Capture the cell that displays the provided text and extract its (X, Y) central coordinate. 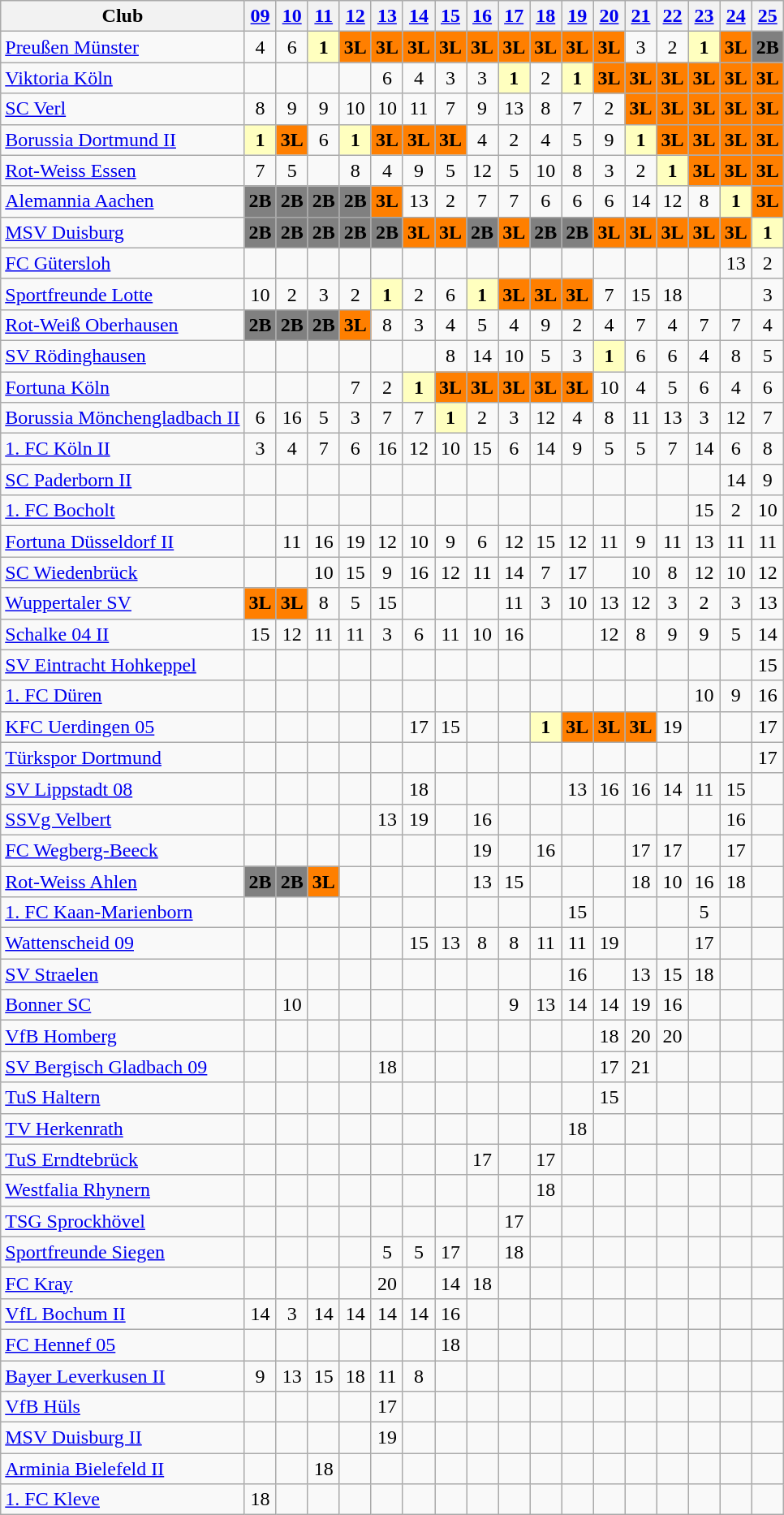
23 (704, 16)
FC Wegberg-Beeck (123, 850)
Wuppertaler SV (123, 603)
Schalke 04 II (123, 634)
SV Rödinghausen (123, 356)
Borussia Mönchengladbach II (123, 418)
TuS Erndtebrück (123, 1159)
Preußen Münster (123, 47)
1. FC Düren (123, 696)
24 (735, 16)
KFC Uerdingen 05 (123, 727)
VfL Bochum II (123, 1314)
SC Wiedenbrück (123, 572)
VfB Homberg (123, 1036)
Club (123, 16)
Viktoria Köln (123, 78)
TuS Haltern (123, 1098)
FC Hennef 05 (123, 1345)
22 (672, 16)
Arminia Bielefeld II (123, 1469)
SV Eintracht Hohkeppel (123, 665)
SC Paderborn II (123, 480)
Türkspor Dortmund (123, 757)
1. FC Kaan-Marienborn (123, 913)
MSV Duisburg (123, 232)
1. FC Kleve (123, 1500)
1. FC Bocholt (123, 511)
1. FC Köln II (123, 449)
Wattenscheid 09 (123, 943)
TSG Sprockhövel (123, 1221)
SC Verl (123, 109)
25 (768, 16)
SSVg Velbert (123, 819)
Sportfreunde Siegen (123, 1252)
Sportfreunde Lotte (123, 294)
SV Lippstadt 08 (123, 788)
FC Kray (123, 1283)
Westfalia Rhynern (123, 1190)
SV Straelen (123, 974)
SV Bergisch Gladbach 09 (123, 1067)
TV Herkenrath (123, 1129)
Borussia Dortmund II (123, 140)
Rot-Weiß Oberhausen (123, 325)
VfB Hüls (123, 1407)
Bayer Leverkusen II (123, 1376)
Rot-Weiss Ahlen (123, 881)
Fortuna Köln (123, 387)
Fortuna Düsseldorf II (123, 542)
Alemannia Aachen (123, 201)
MSV Duisburg II (123, 1438)
Rot-Weiss Essen (123, 170)
09 (260, 16)
Bonner SC (123, 1005)
FC Gütersloh (123, 263)
